Provide the (X, Y) coordinate of the cell's center where the given text is located.  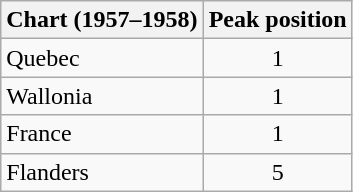
Quebec (102, 58)
France (102, 134)
Wallonia (102, 96)
Flanders (102, 172)
Chart (1957–1958) (102, 20)
5 (278, 172)
Peak position (278, 20)
